Output the (x, y) coordinate of the center of the cell containing the given text.  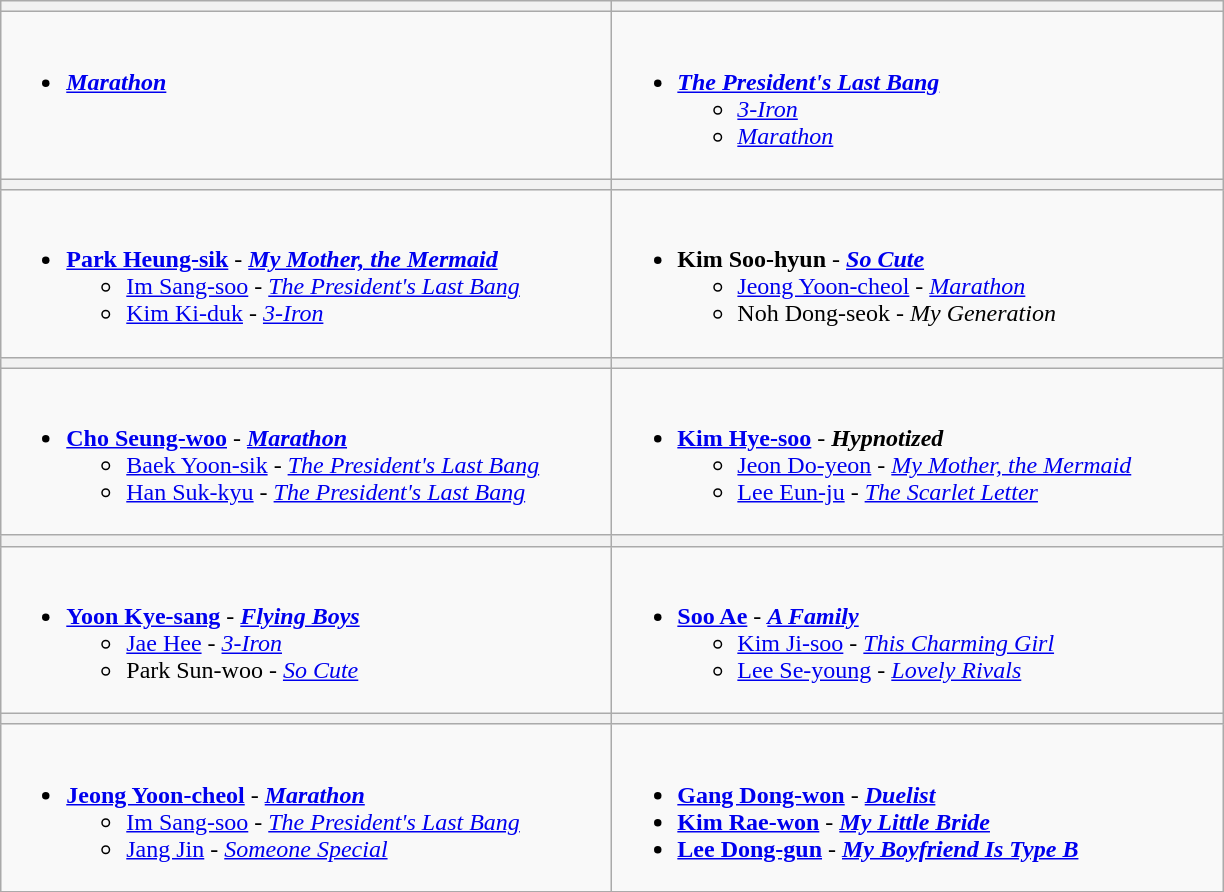
Kim Hye-soo - HypnotizedJeon Do-yeon - My Mother, the MermaidLee Eun-ju - The Scarlet Letter (918, 452)
Marathon (306, 96)
Cho Seung-woo - MarathonBaek Yoon-sik - The President's Last BangHan Suk-kyu - The President's Last Bang (306, 452)
Yoon Kye-sang - Flying BoysJae Hee - 3-IronPark Sun-woo - So Cute (306, 630)
Jeong Yoon-cheol - MarathonIm Sang-soo - The President's Last BangJang Jin - Someone Special (306, 808)
The President's Last Bang3-IronMarathon (918, 96)
Soo Ae - A FamilyKim Ji-soo - This Charming GirlLee Se-young - Lovely Rivals (918, 630)
Park Heung-sik - My Mother, the MermaidIm Sang-soo - The President's Last BangKim Ki-duk - 3-Iron (306, 274)
Kim Soo-hyun - So CuteJeong Yoon-cheol - MarathonNoh Dong-seok - My Generation (918, 274)
Gang Dong-won - DuelistKim Rae-won - My Little BrideLee Dong-gun - My Boyfriend Is Type B (918, 808)
